Return the (x, y) coordinate for the center point of the cell that contains the specified text.  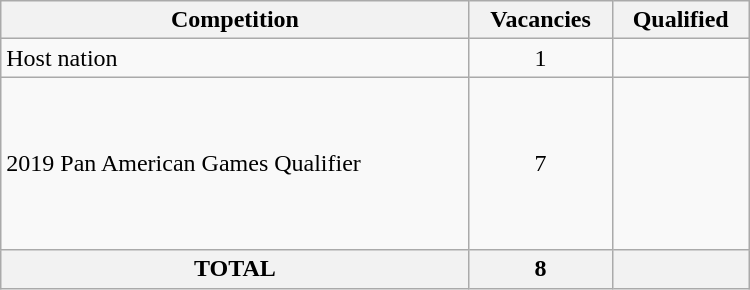
Competition (235, 20)
7 (540, 164)
2019 Pan American Games Qualifier (235, 164)
TOTAL (235, 269)
Vacancies (540, 20)
1 (540, 58)
Qualified (680, 20)
Host nation (235, 58)
8 (540, 269)
